Pinpoint the cell where the given text exists, returning its [x, y] midpoint coordinate. 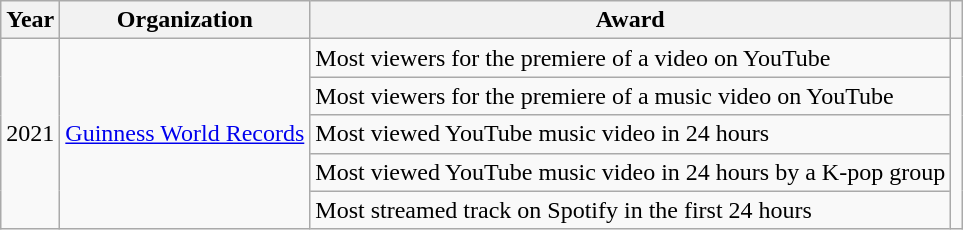
Most viewers for the premiere of a video on YouTube [630, 58]
2021 [30, 134]
Organization [185, 20]
Most viewers for the premiere of a music video on YouTube [630, 96]
Year [30, 20]
Most streamed track on Spotify in the first 24 hours [630, 210]
Most viewed YouTube music video in 24 hours by a K-pop group [630, 172]
Most viewed YouTube music video in 24 hours [630, 134]
Award [630, 20]
Guinness World Records [185, 134]
